Find where the given text appears and provide that cell's center as [X, Y] coordinate. 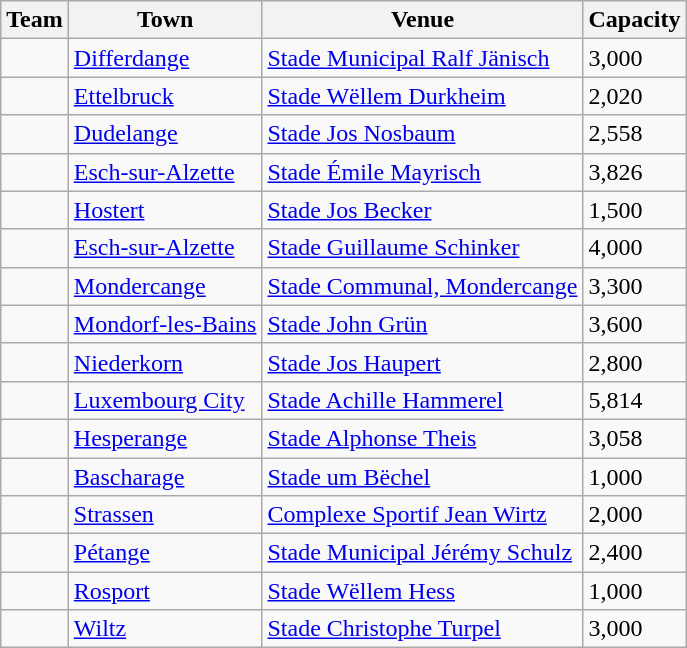
2,558 [634, 134]
Stade um Bëchel [422, 477]
1,500 [634, 210]
Rosport [165, 591]
Town [165, 20]
3,826 [634, 172]
Ettelbruck [165, 96]
Stade Alphonse Theis [422, 438]
Stade Guillaume Schinker [422, 248]
2,800 [634, 362]
3,600 [634, 324]
Stade Achille Hammerel [422, 400]
Stade Communal, Mondercange [422, 286]
Stade Municipal Jérémy Schulz [422, 553]
3,058 [634, 438]
Stade Jos Becker [422, 210]
Stade Wëllem Hess [422, 591]
2,400 [634, 553]
Strassen [165, 515]
5,814 [634, 400]
Luxembourg City [165, 400]
2,000 [634, 515]
Stade Wëllem Durkheim [422, 96]
Complexe Sportif Jean Wirtz [422, 515]
Stade Jos Haupert [422, 362]
Stade Émile Mayrisch [422, 172]
3,300 [634, 286]
2,020 [634, 96]
Stade Christophe Turpel [422, 629]
Niederkorn [165, 362]
Capacity [634, 20]
4,000 [634, 248]
Venue [422, 20]
Mondercange [165, 286]
Hesperange [165, 438]
Dudelange [165, 134]
Wiltz [165, 629]
Team [35, 20]
Stade John Grün [422, 324]
Hostert [165, 210]
Stade Jos Nosbaum [422, 134]
Stade Municipal Ralf Jänisch [422, 58]
Mondorf-les-Bains [165, 324]
Differdange [165, 58]
Bascharage [165, 477]
Pétange [165, 553]
